Identify which cell holds the provided text, then report its [x, y] central coordinate. 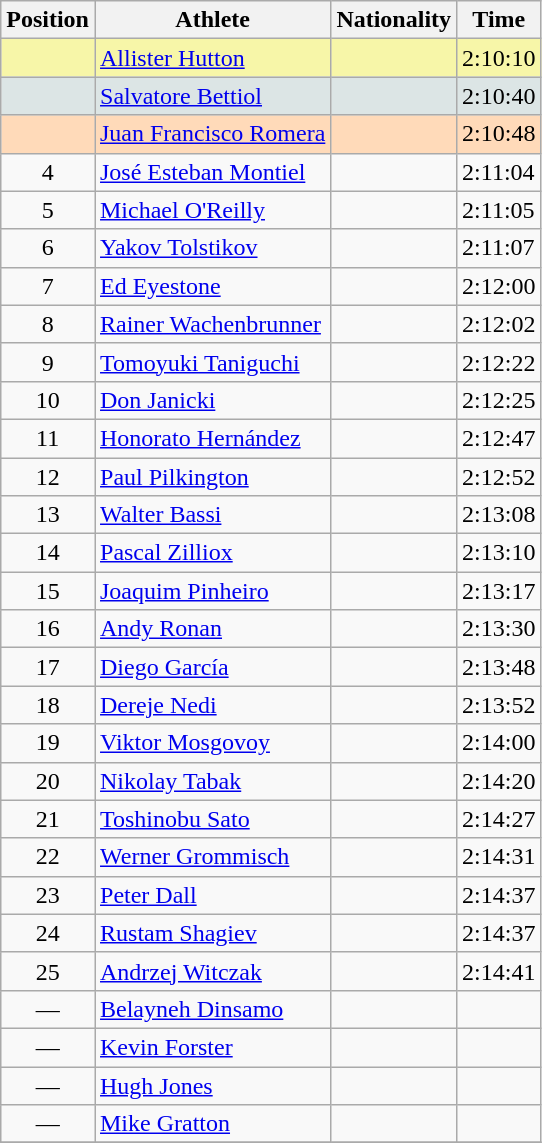
Rainer Wachenbrunner [212, 324]
Tomoyuki Taniguchi [212, 362]
Nationality [394, 20]
Viktor Mosgovoy [212, 743]
2:12:02 [499, 324]
Michael O'Reilly [212, 210]
Paul Pilkington [212, 477]
21 [48, 819]
11 [48, 438]
2:14:31 [499, 857]
13 [48, 515]
Time [499, 20]
2:11:04 [499, 172]
Salvatore Bettiol [212, 96]
Position [48, 20]
2:14:20 [499, 781]
5 [48, 210]
2:14:41 [499, 971]
Ed Eyestone [212, 286]
2:10:10 [499, 58]
2:10:40 [499, 96]
22 [48, 857]
7 [48, 286]
18 [48, 705]
10 [48, 400]
Mike Gratton [212, 1124]
17 [48, 667]
Werner Grommisch [212, 857]
14 [48, 553]
6 [48, 248]
9 [48, 362]
José Esteban Montiel [212, 172]
Juan Francisco Romera [212, 134]
Rustam Shagiev [212, 933]
2:13:10 [499, 553]
2:13:08 [499, 515]
Honorato Hernández [212, 438]
2:12:47 [499, 438]
23 [48, 895]
Dereje Nedi [212, 705]
Don Janicki [212, 400]
Toshinobu Sato [212, 819]
Allister Hutton [212, 58]
Walter Bassi [212, 515]
Diego García [212, 667]
2:10:48 [499, 134]
2:13:52 [499, 705]
Joaquim Pinheiro [212, 591]
2:12:25 [499, 400]
Nikolay Tabak [212, 781]
4 [48, 172]
Andrzej Witczak [212, 971]
19 [48, 743]
2:11:05 [499, 210]
2:13:48 [499, 667]
2:14:27 [499, 819]
15 [48, 591]
16 [48, 629]
20 [48, 781]
Peter Dall [212, 895]
2:13:17 [499, 591]
Andy Ronan [212, 629]
2:11:07 [499, 248]
12 [48, 477]
2:13:30 [499, 629]
25 [48, 971]
2:12:22 [499, 362]
2:12:52 [499, 477]
8 [48, 324]
Yakov Tolstikov [212, 248]
Athlete [212, 20]
Pascal Zilliox [212, 553]
2:14:00 [499, 743]
24 [48, 933]
Hugh Jones [212, 1085]
Kevin Forster [212, 1047]
2:12:00 [499, 286]
Belayneh Dinsamo [212, 1009]
